Identify which cell holds the provided text, then report its [X, Y] central coordinate. 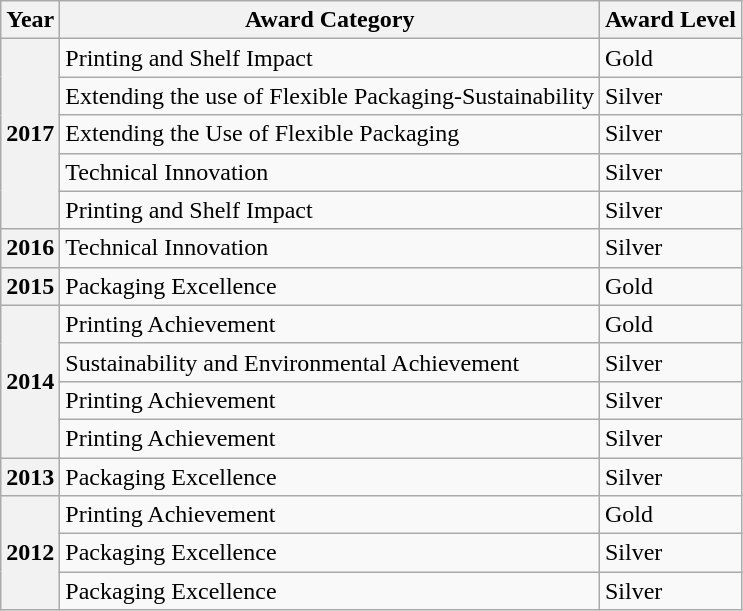
2017 [30, 134]
Sustainability and Environmental Achievement [330, 362]
2016 [30, 248]
2012 [30, 553]
Award Level [670, 20]
2014 [30, 381]
Extending the use of Flexible Packaging-Sustainability [330, 96]
2015 [30, 286]
Year [30, 20]
2013 [30, 477]
Extending the Use of Flexible Packaging [330, 134]
Award Category [330, 20]
